Detect which cell encompasses the target text, then output its (X, Y) center coordinate. 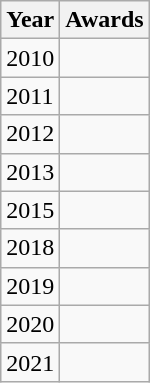
2018 (30, 248)
2011 (30, 96)
2013 (30, 172)
Year (30, 20)
2015 (30, 210)
Awards (104, 20)
2010 (30, 58)
2021 (30, 362)
2019 (30, 286)
2012 (30, 134)
2020 (30, 324)
